From the cell containing the given text, extract its center point as (X, Y) coordinate. 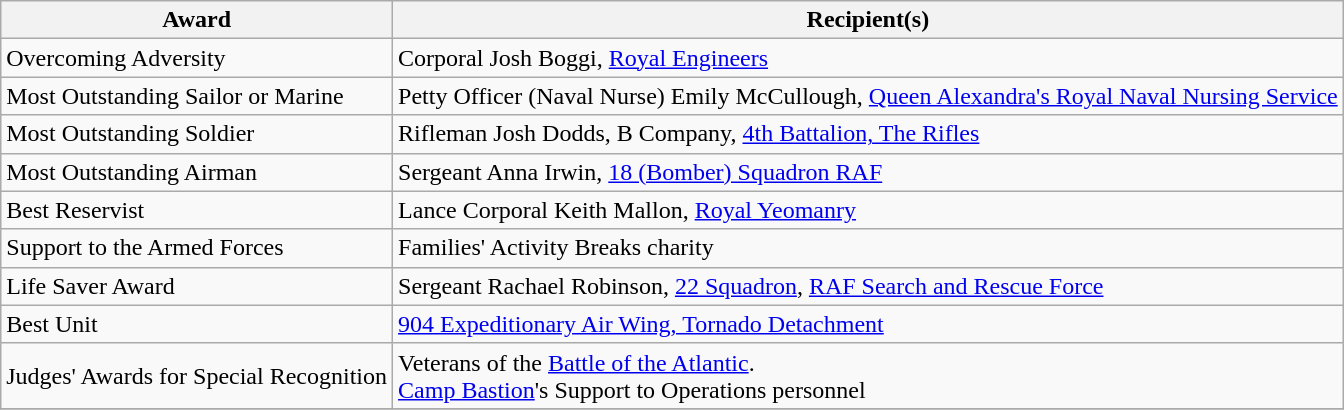
Award (197, 20)
Most Outstanding Soldier (197, 134)
Lance Corporal Keith Mallon, Royal Yeomanry (868, 210)
Life Saver Award (197, 286)
Most Outstanding Sailor or Marine (197, 96)
Best Reservist (197, 210)
Best Unit (197, 324)
Support to the Armed Forces (197, 248)
Corporal Josh Boggi, Royal Engineers (868, 58)
Recipient(s) (868, 20)
Judges' Awards for Special Recognition (197, 376)
Petty Officer (Naval Nurse) Emily McCullough, Queen Alexandra's Royal Naval Nursing Service (868, 96)
Rifleman Josh Dodds, B Company, 4th Battalion, The Rifles (868, 134)
Overcoming Adversity (197, 58)
Sergeant Rachael Robinson, 22 Squadron, RAF Search and Rescue Force (868, 286)
Families' Activity Breaks charity (868, 248)
Sergeant Anna Irwin, 18 (Bomber) Squadron RAF (868, 172)
904 Expeditionary Air Wing, Tornado Detachment (868, 324)
Veterans of the Battle of the Atlantic.Camp Bastion's Support to Operations personnel (868, 376)
Most Outstanding Airman (197, 172)
